Detect which cell encompasses the target text, then output its [x, y] center coordinate. 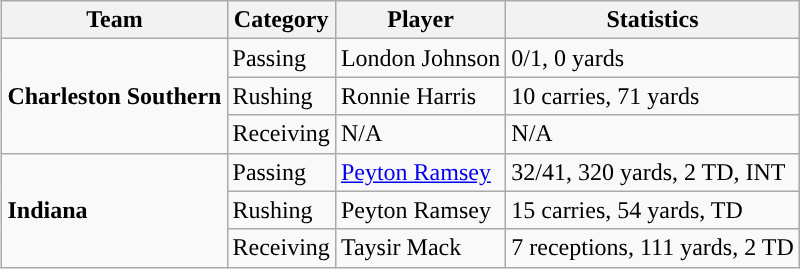
32/41, 320 yards, 2 TD, INT [652, 172]
Category [281, 20]
7 receptions, 111 yards, 2 TD [652, 248]
Team [114, 20]
Taysir Mack [420, 248]
0/1, 0 yards [652, 58]
Ronnie Harris [420, 96]
Charleston Southern [114, 96]
Player [420, 20]
10 carries, 71 yards [652, 96]
Statistics [652, 20]
15 carries, 54 yards, TD [652, 210]
London Johnson [420, 58]
Indiana [114, 210]
